Scan for the cell matching the given text and deliver its (x, y) coordinate at center. 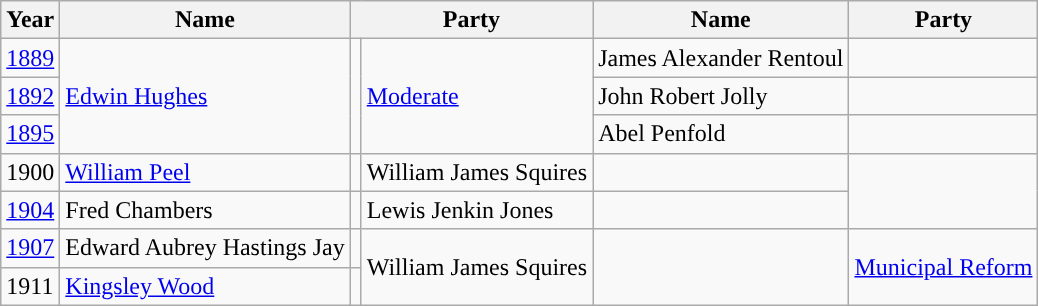
Edward Aubrey Hastings Jay (205, 248)
1904 (30, 210)
1911 (30, 286)
1895 (30, 134)
Kingsley Wood (205, 286)
Year (30, 20)
Abel Penfold (721, 134)
1900 (30, 172)
William Peel (205, 172)
1907 (30, 248)
Fred Chambers (205, 210)
John Robert Jolly (721, 96)
Municipal Reform (944, 267)
Moderate (476, 96)
1892 (30, 96)
Lewis Jenkin Jones (476, 210)
1889 (30, 58)
Edwin Hughes (205, 96)
James Alexander Rentoul (721, 58)
